Find where the given text appears and provide that cell's center as [X, Y] coordinate. 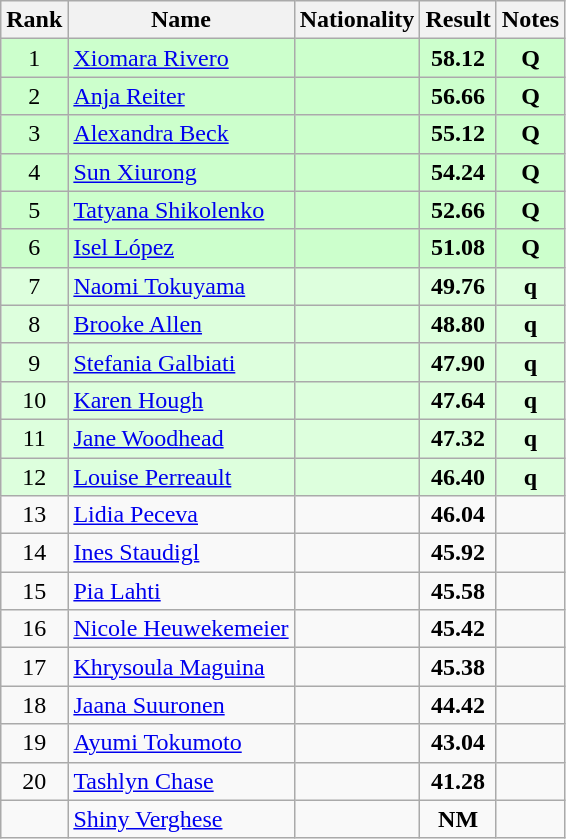
16 [34, 629]
12 [34, 477]
Jaana Suuronen [181, 705]
Isel López [181, 248]
54.24 [458, 172]
Anja Reiter [181, 96]
Karen Hough [181, 400]
58.12 [458, 58]
49.76 [458, 286]
52.66 [458, 210]
56.66 [458, 96]
Nicole Heuwekemeier [181, 629]
9 [34, 362]
41.28 [458, 781]
8 [34, 324]
Naomi Tokuyama [181, 286]
Louise Perreault [181, 477]
47.64 [458, 400]
17 [34, 667]
10 [34, 400]
Pia Lahti [181, 591]
13 [34, 515]
44.42 [458, 705]
6 [34, 248]
45.58 [458, 591]
45.42 [458, 629]
19 [34, 743]
15 [34, 591]
4 [34, 172]
Jane Woodhead [181, 438]
47.90 [458, 362]
18 [34, 705]
Name [181, 20]
Tashlyn Chase [181, 781]
46.04 [458, 515]
Notes [530, 20]
Brooke Allen [181, 324]
43.04 [458, 743]
1 [34, 58]
7 [34, 286]
Ines Staudigl [181, 553]
47.32 [458, 438]
Nationality [357, 20]
5 [34, 210]
51.08 [458, 248]
45.38 [458, 667]
2 [34, 96]
3 [34, 134]
Rank [34, 20]
Tatyana Shikolenko [181, 210]
Ayumi Tokumoto [181, 743]
55.12 [458, 134]
NM [458, 819]
45.92 [458, 553]
Alexandra Beck [181, 134]
Shiny Verghese [181, 819]
14 [34, 553]
Sun Xiurong [181, 172]
Result [458, 20]
Stefania Galbiati [181, 362]
46.40 [458, 477]
Khrysoula Maguina [181, 667]
11 [34, 438]
20 [34, 781]
48.80 [458, 324]
Lidia Peceva [181, 515]
Xiomara Rivero [181, 58]
